Scan for the cell matching the given text and deliver its (X, Y) coordinate at center. 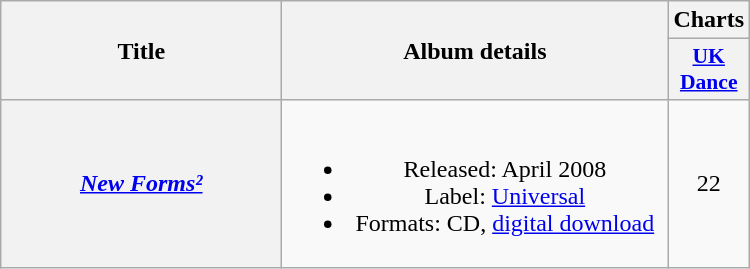
Title (142, 50)
Album details (475, 50)
UKDance (709, 70)
Released: April 2008Label: UniversalFormats: CD, digital download (475, 184)
Charts (709, 20)
New Forms² (142, 184)
22 (709, 184)
